Provide the (X, Y) coordinate of the cell's center where the given text is located.  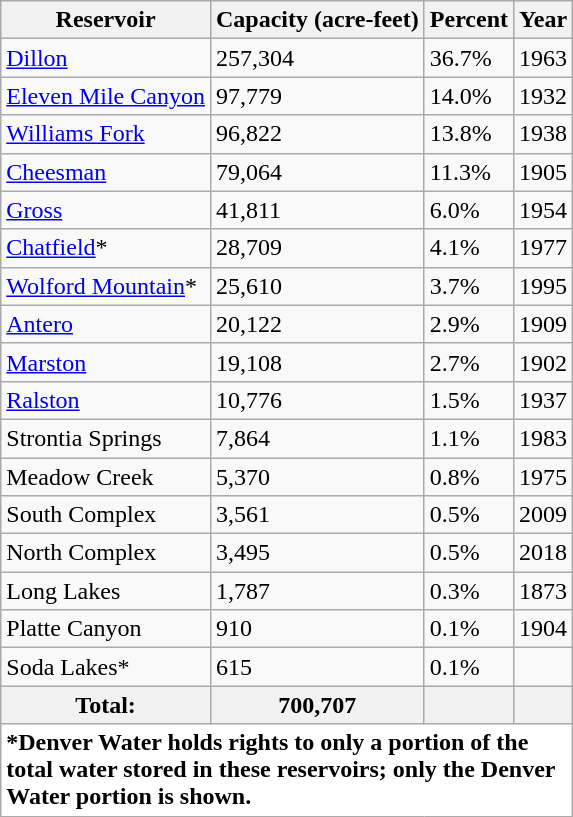
41,811 (317, 210)
3.7% (468, 286)
1977 (544, 248)
Percent (468, 20)
1995 (544, 286)
6.0% (468, 210)
1902 (544, 362)
1.5% (468, 400)
615 (317, 667)
25,610 (317, 286)
Antero (106, 324)
1954 (544, 210)
0.3% (468, 591)
3,495 (317, 553)
19,108 (317, 362)
20,122 (317, 324)
14.0% (468, 96)
2.7% (468, 362)
257,304 (317, 58)
Strontia Springs (106, 438)
Soda Lakes* (106, 667)
Williams Fork (106, 134)
South Complex (106, 515)
1,787 (317, 591)
97,779 (317, 96)
Long Lakes (106, 591)
1873 (544, 591)
0.8% (468, 477)
Reservoir (106, 20)
Year (544, 20)
Meadow Creek (106, 477)
11.3% (468, 172)
79,064 (317, 172)
2009 (544, 515)
Wolford Mountain* (106, 286)
1975 (544, 477)
13.8% (468, 134)
Platte Canyon (106, 629)
1905 (544, 172)
1909 (544, 324)
1904 (544, 629)
2018 (544, 553)
1937 (544, 400)
700,707 (317, 705)
910 (317, 629)
1932 (544, 96)
Marston (106, 362)
3,561 (317, 515)
28,709 (317, 248)
1983 (544, 438)
Chatfield* (106, 248)
Capacity (acre-feet) (317, 20)
4.1% (468, 248)
Ralston (106, 400)
2.9% (468, 324)
North Complex (106, 553)
1938 (544, 134)
*Denver Water holds rights to only a portion of the total water stored in these reservoirs; only the Denver Water portion is shown. (287, 770)
Cheesman (106, 172)
7,864 (317, 438)
Gross (106, 210)
36.7% (468, 58)
Eleven Mile Canyon (106, 96)
10,776 (317, 400)
96,822 (317, 134)
Dillon (106, 58)
1963 (544, 58)
Total: (106, 705)
5,370 (317, 477)
1.1% (468, 438)
